From the cell containing the given text, extract its center point as (X, Y) coordinate. 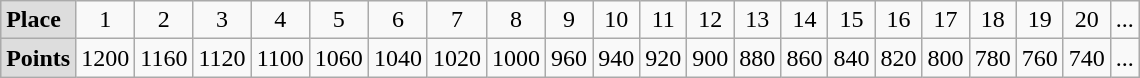
1 (106, 20)
840 (852, 58)
880 (758, 58)
Place (38, 20)
1000 (516, 58)
760 (1040, 58)
15 (852, 20)
7 (456, 20)
5 (338, 20)
6 (398, 20)
19 (1040, 20)
4 (280, 20)
860 (804, 58)
9 (570, 20)
800 (946, 58)
920 (664, 58)
14 (804, 20)
960 (570, 58)
780 (992, 58)
940 (616, 58)
Points (38, 58)
11 (664, 20)
16 (898, 20)
1100 (280, 58)
18 (992, 20)
1060 (338, 58)
1160 (164, 58)
820 (898, 58)
1200 (106, 58)
740 (1086, 58)
10 (616, 20)
17 (946, 20)
2 (164, 20)
13 (758, 20)
20 (1086, 20)
900 (710, 58)
1040 (398, 58)
1120 (222, 58)
3 (222, 20)
8 (516, 20)
12 (710, 20)
1020 (456, 58)
